For the text-containing cell, return its midpoint in (x, y) coordinate format. 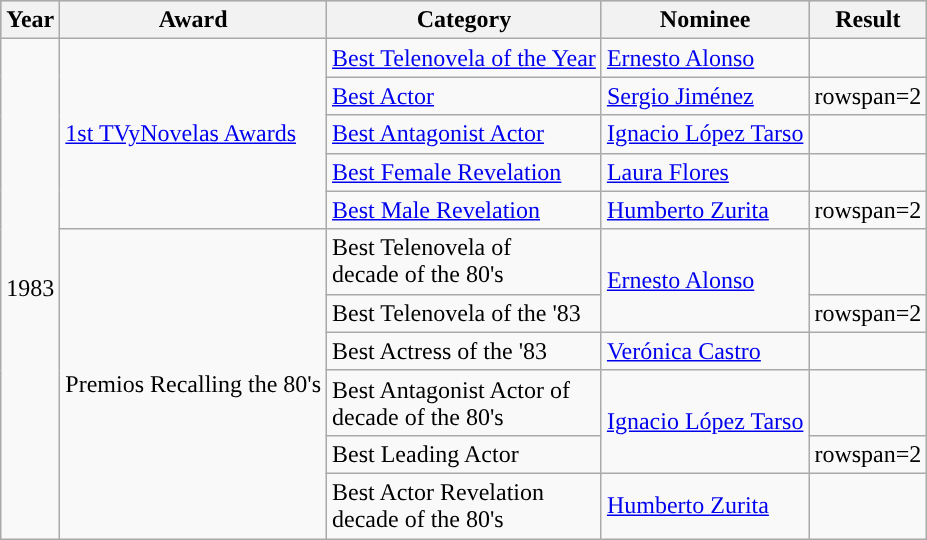
1st TVyNovelas Awards (194, 134)
Award (194, 20)
Best Telenovela of the '83 (464, 313)
Sergio Jiménez (705, 96)
Best Telenovela of decade of the 80's (464, 262)
Best Antagonist Actor of decade of the 80's (464, 402)
Result (868, 20)
Laura Flores (705, 172)
Premios Recalling the 80's (194, 384)
Category (464, 20)
Verónica Castro (705, 351)
Best Leading Actor (464, 454)
Best Actor (464, 96)
Best Actress of the '83 (464, 351)
1983 (30, 289)
Year (30, 20)
Best Female Revelation (464, 172)
Nominee (705, 20)
Best Telenovela of the Year (464, 58)
Best Male Revelation (464, 210)
Best Antagonist Actor (464, 134)
Best Actor Revelation decade of the 80's (464, 506)
